Search for the cell housing the specified text and yield its (X, Y) center coordinate. 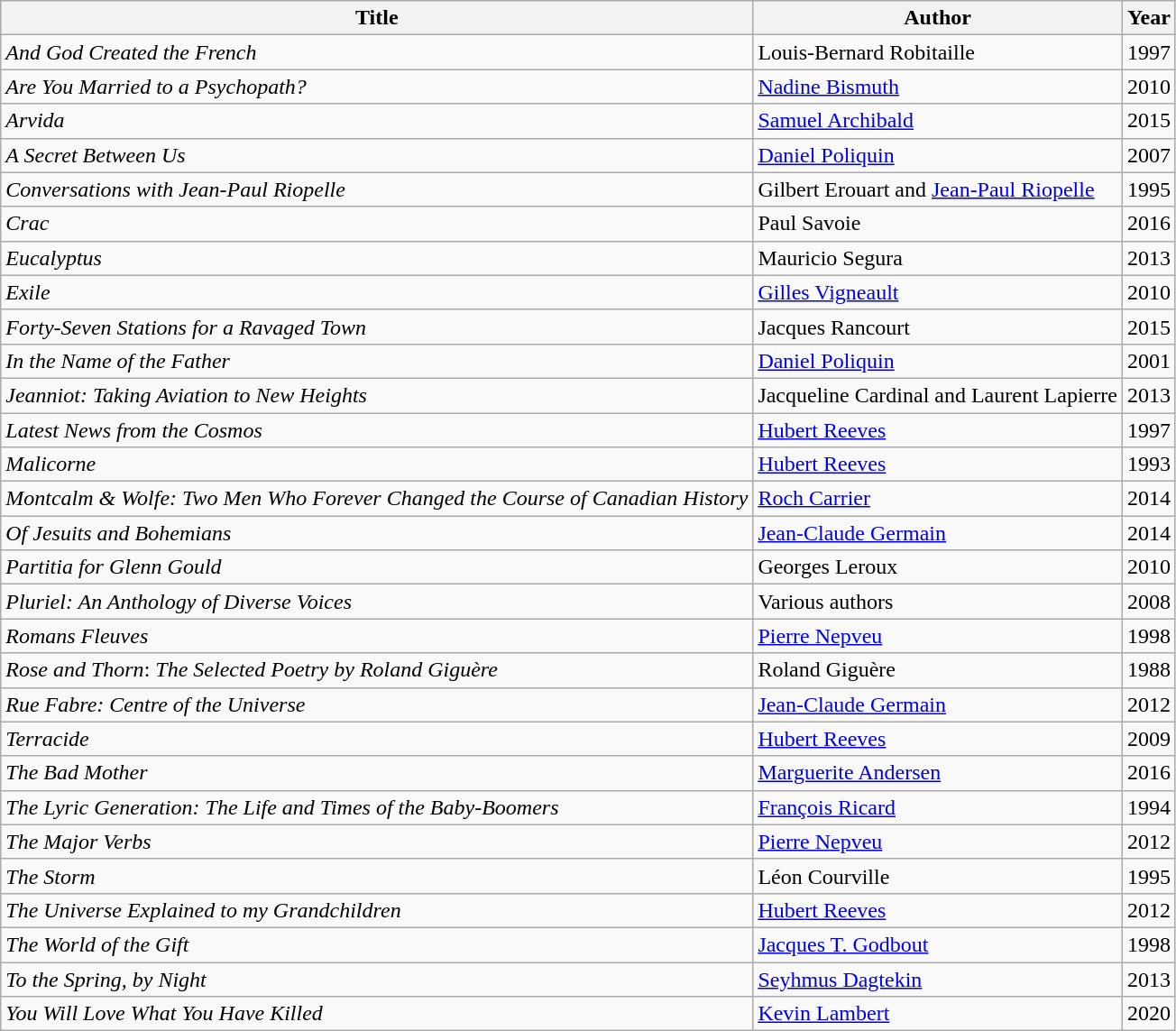
Exile (377, 292)
Paul Savoie (938, 224)
Latest News from the Cosmos (377, 430)
Forty-Seven Stations for a Ravaged Town (377, 327)
Marguerite Andersen (938, 773)
Jacques T. Godbout (938, 944)
Terracide (377, 739)
The Universe Explained to my Grandchildren (377, 910)
Roch Carrier (938, 499)
The Major Verbs (377, 842)
Eucalyptus (377, 258)
A Secret Between Us (377, 155)
2020 (1149, 1014)
Montcalm & Wolfe: Two Men Who Forever Changed the Course of Canadian History (377, 499)
1988 (1149, 670)
Crac (377, 224)
Rose and Thorn: The Selected Poetry by Roland Giguère (377, 670)
The Storm (377, 876)
The Bad Mother (377, 773)
Seyhmus Dagtekin (938, 979)
François Ricard (938, 807)
2009 (1149, 739)
Louis-Bernard Robitaille (938, 52)
2008 (1149, 602)
To the Spring, by Night (377, 979)
Roland Giguère (938, 670)
The Lyric Generation: The Life and Times of the Baby-Boomers (377, 807)
2007 (1149, 155)
Jacques Rancourt (938, 327)
Malicorne (377, 465)
You Will Love What You Have Killed (377, 1014)
Jacqueline Cardinal and Laurent Lapierre (938, 395)
Conversations with Jean-Paul Riopelle (377, 189)
Partitia for Glenn Gould (377, 567)
Kevin Lambert (938, 1014)
The World of the Gift (377, 944)
Rue Fabre: Centre of the Universe (377, 704)
Author (938, 18)
Mauricio Segura (938, 258)
Of Jesuits and Bohemians (377, 533)
Léon Courville (938, 876)
1993 (1149, 465)
2001 (1149, 361)
Year (1149, 18)
Pluriel: An Anthology of Diverse Voices (377, 602)
Georges Leroux (938, 567)
Gilles Vigneault (938, 292)
Arvida (377, 121)
Samuel Archibald (938, 121)
Are You Married to a Psychopath? (377, 87)
Romans Fleuves (377, 636)
Nadine Bismuth (938, 87)
1994 (1149, 807)
Jeanniot: Taking Aviation to New Heights (377, 395)
Title (377, 18)
And God Created the French (377, 52)
In the Name of the Father (377, 361)
Gilbert Erouart and Jean-Paul Riopelle (938, 189)
Various authors (938, 602)
